Pinpoint the cell where the given text exists, returning its (X, Y) midpoint coordinate. 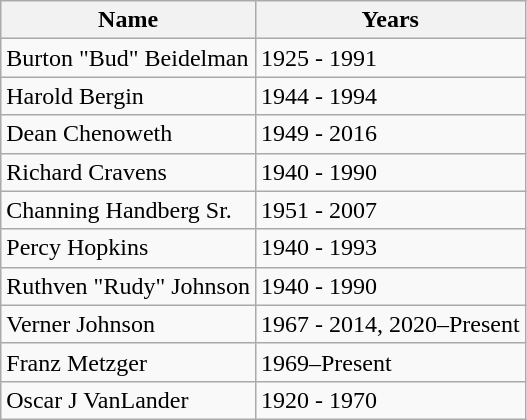
1949 - 2016 (390, 134)
Franz Metzger (128, 362)
1920 - 1970 (390, 400)
Percy Hopkins (128, 248)
Burton "Bud" Beidelman (128, 58)
Richard Cravens (128, 172)
Ruthven "Rudy" Johnson (128, 286)
1925 - 1991 (390, 58)
Dean Chenoweth (128, 134)
Verner Johnson (128, 324)
Name (128, 20)
Oscar J VanLander (128, 400)
Harold Bergin (128, 96)
Years (390, 20)
1967 - 2014, 2020–Present (390, 324)
1969–Present (390, 362)
1944 - 1994 (390, 96)
1951 - 2007 (390, 210)
1940 - 1993 (390, 248)
Channing Handberg Sr. (128, 210)
